Return [x, y] of the center of cell containing provided text 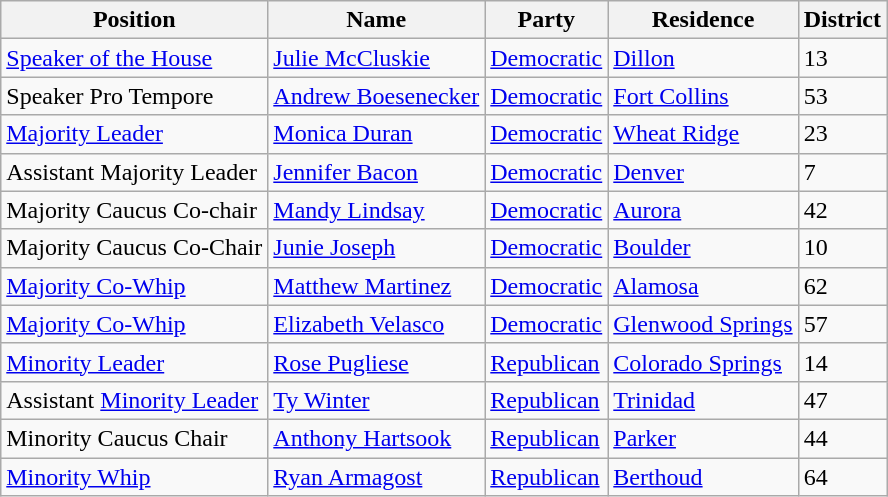
Aurora [703, 210]
Anthony Hartsook [376, 438]
District [842, 20]
47 [842, 400]
Majority Leader [134, 134]
Fort Collins [703, 96]
Minority Caucus Chair [134, 438]
Colorado Springs [703, 362]
44 [842, 438]
Trinidad [703, 400]
42 [842, 210]
Matthew Martinez [376, 286]
Majority Caucus Co-Chair [134, 248]
10 [842, 248]
Minority Whip [134, 477]
23 [842, 134]
Speaker Pro Tempore [134, 96]
Denver [703, 172]
64 [842, 477]
Jennifer Bacon [376, 172]
Wheat Ridge [703, 134]
Glenwood Springs [703, 324]
Assistant Minority Leader [134, 400]
Julie McCluskie [376, 58]
Name [376, 20]
Ty Winter [376, 400]
53 [842, 96]
Berthoud [703, 477]
Minority Leader [134, 362]
Assistant Majority Leader [134, 172]
Alamosa [703, 286]
Mandy Lindsay [376, 210]
Junie Joseph [376, 248]
Speaker of the House [134, 58]
Party [546, 20]
14 [842, 362]
Residence [703, 20]
Elizabeth Velasco [376, 324]
57 [842, 324]
Ryan Armagost [376, 477]
Rose Pugliese [376, 362]
13 [842, 58]
Parker [703, 438]
7 [842, 172]
62 [842, 286]
Majority Caucus Co-chair [134, 210]
Position [134, 20]
Andrew Boesenecker [376, 96]
Boulder [703, 248]
Dillon [703, 58]
Monica Duran [376, 134]
